Detect which cell encompasses the target text, then output its [X, Y] center coordinate. 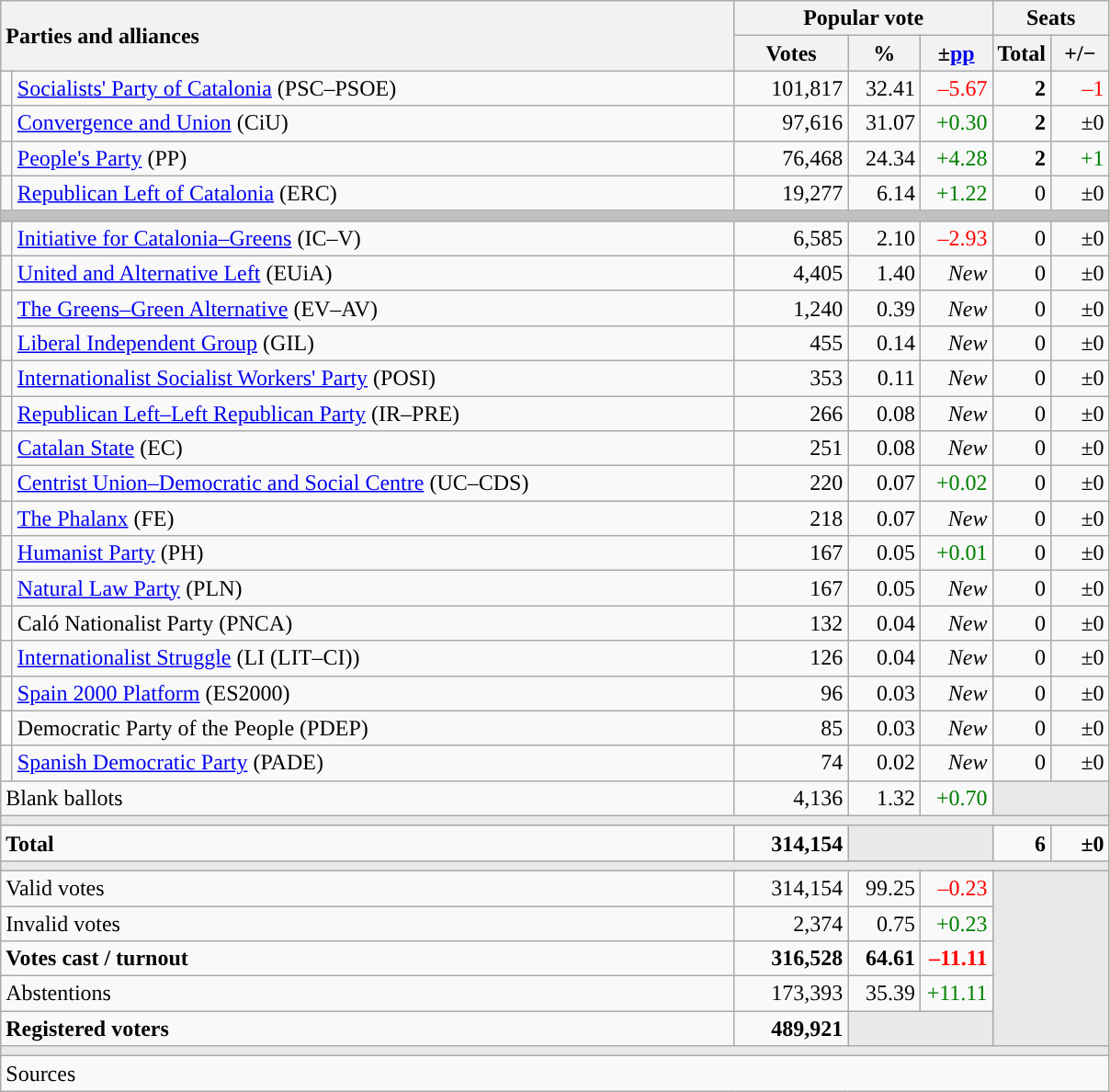
99.25 [884, 888]
1.32 [884, 798]
+0.02 [956, 483]
0.11 [884, 378]
0.14 [884, 343]
0.39 [884, 308]
Natural Law Party (PLN) [373, 588]
–1 [1081, 88]
Parties and alliances [368, 36]
101,817 [791, 88]
Centrist Union–Democratic and Social Centre (UC–CDS) [373, 483]
Caló Nationalist Party (PNCA) [373, 623]
+0.30 [956, 123]
Registered voters [368, 1029]
Initiative for Catalonia–Greens (IC–V) [373, 238]
0.02 [884, 763]
–2.93 [956, 238]
132 [791, 623]
220 [791, 483]
6 [1022, 843]
Valid votes [368, 888]
6.14 [884, 193]
64.61 [884, 959]
24.34 [884, 158]
Votes cast / turnout [368, 959]
32.41 [884, 88]
316,528 [791, 959]
Sources [555, 1074]
76,468 [791, 158]
+1 [1081, 158]
0.75 [884, 924]
Republican Left of Catalonia (ERC) [373, 193]
Democratic Party of the People (PDEP) [373, 728]
+/− [1081, 53]
Internationalist Struggle (LI (LIT–CI)) [373, 658]
218 [791, 518]
Convergence and Union (CiU) [373, 123]
489,921 [791, 1029]
The Greens–Green Alternative (EV–AV) [373, 308]
Liberal Independent Group (GIL) [373, 343]
–11.11 [956, 959]
353 [791, 378]
–5.67 [956, 88]
173,393 [791, 994]
266 [791, 413]
31.07 [884, 123]
2.10 [884, 238]
19,277 [791, 193]
Humanist Party (PH) [373, 553]
+0.70 [956, 798]
251 [791, 449]
Spain 2000 Platform (ES2000) [373, 693]
1,240 [791, 308]
United and Alternative Left (EUiA) [373, 273]
% [884, 53]
35.39 [884, 994]
Republican Left–Left Republican Party (IR–PRE) [373, 413]
Internationalist Socialist Workers' Party (POSI) [373, 378]
74 [791, 763]
±pp [956, 53]
4,405 [791, 273]
Invalid votes [368, 924]
2,374 [791, 924]
+4.28 [956, 158]
+0.01 [956, 553]
People's Party (PP) [373, 158]
–0.23 [956, 888]
126 [791, 658]
Popular vote [864, 18]
97,616 [791, 123]
Abstentions [368, 994]
+11.11 [956, 994]
Votes [791, 53]
Seats [1051, 18]
6,585 [791, 238]
455 [791, 343]
4,136 [791, 798]
Spanish Democratic Party (PADE) [373, 763]
85 [791, 728]
1.40 [884, 273]
Blank ballots [368, 798]
+1.22 [956, 193]
96 [791, 693]
+0.23 [956, 924]
Catalan State (EC) [373, 449]
Socialists' Party of Catalonia (PSC–PSOE) [373, 88]
The Phalanx (FE) [373, 518]
